Pinpoint the cell where the given text exists, returning its (x, y) midpoint coordinate. 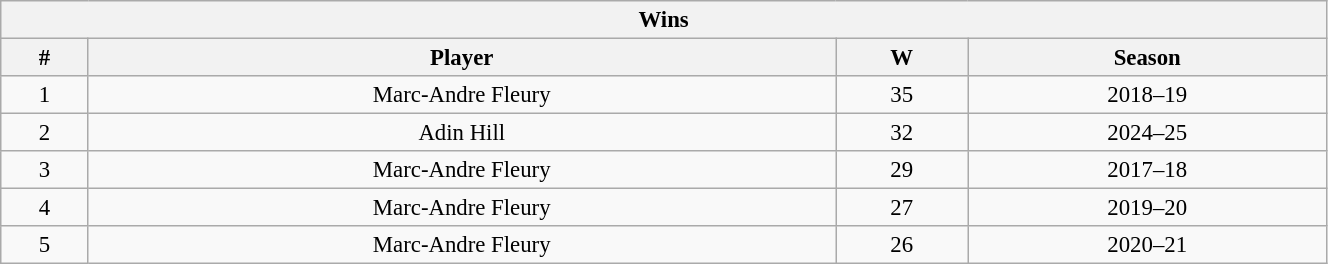
29 (902, 170)
Wins (664, 20)
Adin Hill (462, 133)
35 (902, 95)
2017–18 (1147, 170)
2019–20 (1147, 208)
27 (902, 208)
2024–25 (1147, 133)
Player (462, 58)
3 (44, 170)
# (44, 58)
2018–19 (1147, 95)
5 (44, 245)
2 (44, 133)
2020–21 (1147, 245)
4 (44, 208)
W (902, 58)
1 (44, 95)
26 (902, 245)
Season (1147, 58)
32 (902, 133)
